Identify which cell holds the provided text, then report its [x, y] central coordinate. 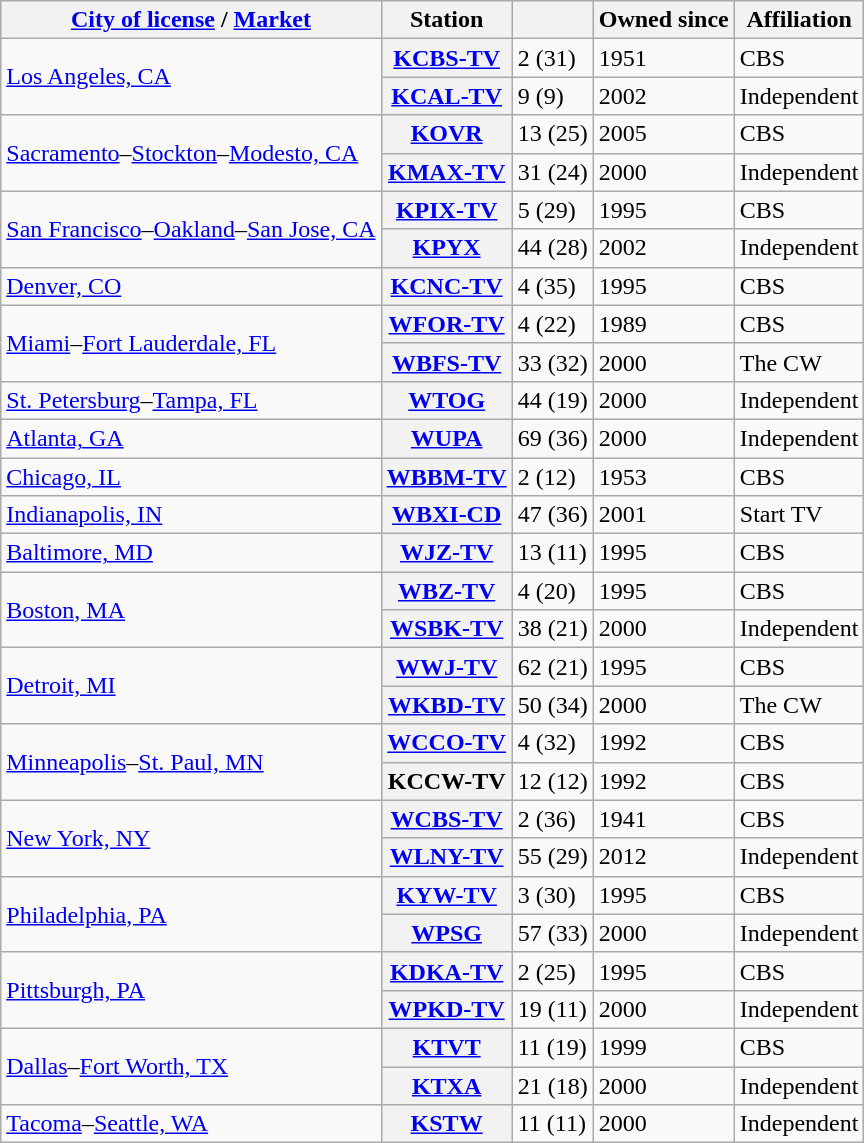
Owned since [664, 20]
WBZ-TV [446, 591]
Detroit, MI [191, 686]
50 (34) [552, 705]
12 (12) [552, 781]
4 (22) [552, 324]
44 (28) [552, 248]
Pittsburgh, PA [191, 990]
2 (36) [552, 819]
KSTW [446, 1124]
4 (35) [552, 286]
Philadelphia, PA [191, 914]
KCBS-TV [446, 58]
St. Petersburg–Tampa, FL [191, 400]
Denver, CO [191, 286]
KTXA [446, 1085]
Atlanta, GA [191, 438]
19 (11) [552, 1009]
KYW-TV [446, 895]
38 (21) [552, 629]
New York, NY [191, 838]
WKBD-TV [446, 705]
4 (32) [552, 743]
Los Angeles, CA [191, 77]
Sacramento–Stockton–Modesto, CA [191, 153]
31 (24) [552, 172]
WPKD-TV [446, 1009]
13 (25) [552, 134]
1999 [664, 1047]
2 (12) [552, 477]
69 (36) [552, 438]
WWJ-TV [446, 667]
WUPA [446, 438]
KDKA-TV [446, 971]
KCCW-TV [446, 781]
KMAX-TV [446, 172]
55 (29) [552, 857]
2012 [664, 857]
2005 [664, 134]
WBFS-TV [446, 362]
Miami–Fort Lauderdale, FL [191, 343]
Station [446, 20]
Start TV [799, 515]
Tacoma–Seattle, WA [191, 1124]
44 (19) [552, 400]
WLNY-TV [446, 857]
11 (11) [552, 1124]
WBXI-CD [446, 515]
13 (11) [552, 553]
57 (33) [552, 933]
WSBK-TV [446, 629]
11 (19) [552, 1047]
KPIX-TV [446, 210]
1953 [664, 477]
Indianapolis, IN [191, 515]
San Francisco–Oakland–San Jose, CA [191, 229]
KCNC-TV [446, 286]
WFOR-TV [446, 324]
47 (36) [552, 515]
3 (30) [552, 895]
KCAL-TV [446, 96]
WJZ-TV [446, 553]
Minneapolis–St. Paul, MN [191, 762]
2001 [664, 515]
KTVT [446, 1047]
WCBS-TV [446, 819]
KPYX [446, 248]
KOVR [446, 134]
9 (9) [552, 96]
Dallas–Fort Worth, TX [191, 1066]
Baltimore, MD [191, 553]
1951 [664, 58]
1989 [664, 324]
62 (21) [552, 667]
33 (32) [552, 362]
1941 [664, 819]
2 (31) [552, 58]
WBBM-TV [446, 477]
WCCO-TV [446, 743]
WPSG [446, 933]
5 (29) [552, 210]
Chicago, IL [191, 477]
Boston, MA [191, 610]
21 (18) [552, 1085]
Affiliation [799, 20]
WTOG [446, 400]
City of license / Market [191, 20]
4 (20) [552, 591]
2 (25) [552, 971]
